Return the [x, y] coordinate for the center point of the cell that contains the specified text.  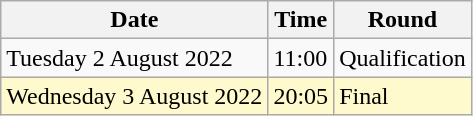
Date [134, 20]
Round [403, 20]
Tuesday 2 August 2022 [134, 58]
20:05 [301, 96]
Wednesday 3 August 2022 [134, 96]
11:00 [301, 58]
Time [301, 20]
Final [403, 96]
Qualification [403, 58]
